Pinpoint the cell where the given text exists, returning its [x, y] midpoint coordinate. 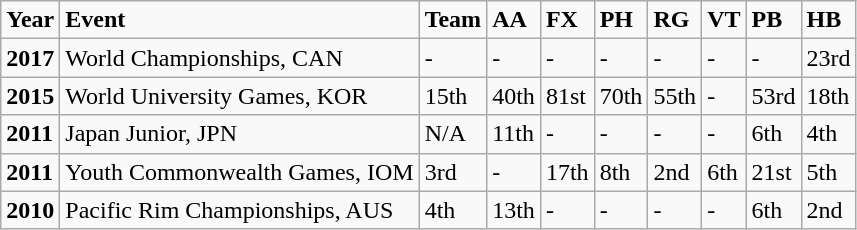
55th [675, 96]
World University Games, KOR [240, 96]
Pacific Rim Championships, AUS [240, 210]
2010 [30, 210]
17th [567, 172]
FX [567, 20]
81st [567, 96]
Year [30, 20]
RG [675, 20]
13th [514, 210]
11th [514, 134]
8th [621, 172]
PB [774, 20]
5th [828, 172]
53rd [774, 96]
N/A [453, 134]
HB [828, 20]
3rd [453, 172]
PH [621, 20]
World Championships, CAN [240, 58]
VT [724, 20]
Japan Junior, JPN [240, 134]
Event [240, 20]
15th [453, 96]
23rd [828, 58]
Youth Commonwealth Games, IOM [240, 172]
21st [774, 172]
AA [514, 20]
40th [514, 96]
Team [453, 20]
18th [828, 96]
2015 [30, 96]
70th [621, 96]
2017 [30, 58]
